Detect which cell encompasses the target text, then output its (x, y) center coordinate. 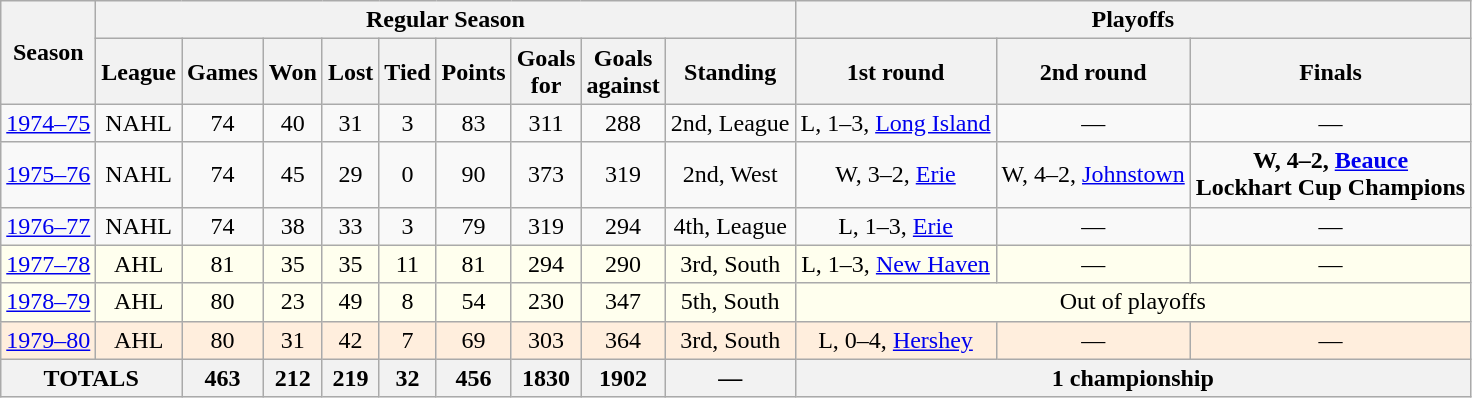
230 (546, 302)
42 (350, 340)
456 (474, 378)
Out of playoffs (1133, 302)
W, 3–2, Erie (896, 174)
L, 1–3, New Haven (896, 264)
311 (546, 123)
2nd round (1093, 72)
Season (48, 52)
29 (350, 174)
0 (408, 174)
1974–75 (48, 123)
83 (474, 123)
1977–78 (48, 264)
38 (292, 226)
1902 (623, 378)
373 (546, 174)
33 (350, 226)
4th, League (730, 226)
288 (623, 123)
Points (474, 72)
2nd, West (730, 174)
Tied (408, 72)
463 (223, 378)
69 (474, 340)
League (139, 72)
32 (408, 378)
Playoffs (1133, 20)
54 (474, 302)
8 (408, 302)
Games (223, 72)
Regular Season (446, 20)
Lost (350, 72)
W, 4–2, BeauceLockhart Cup Champions (1330, 174)
364 (623, 340)
TOTALS (92, 378)
Goalsagainst (623, 72)
1978–79 (48, 302)
79 (474, 226)
Won (292, 72)
Goalsfor (546, 72)
7 (408, 340)
40 (292, 123)
W, 4–2, Johnstown (1093, 174)
212 (292, 378)
2nd, League (730, 123)
1st round (896, 72)
1975–76 (48, 174)
90 (474, 174)
L, 0–4, Hershey (896, 340)
1830 (546, 378)
347 (623, 302)
1 championship (1133, 378)
1979–80 (48, 340)
L, 1–3, Long Island (896, 123)
303 (546, 340)
11 (408, 264)
45 (292, 174)
5th, South (730, 302)
290 (623, 264)
1976–77 (48, 226)
Standing (730, 72)
49 (350, 302)
L, 1–3, Erie (896, 226)
219 (350, 378)
23 (292, 302)
Finals (1330, 72)
